Output the [X, Y] coordinate of the center of the cell containing the given text.  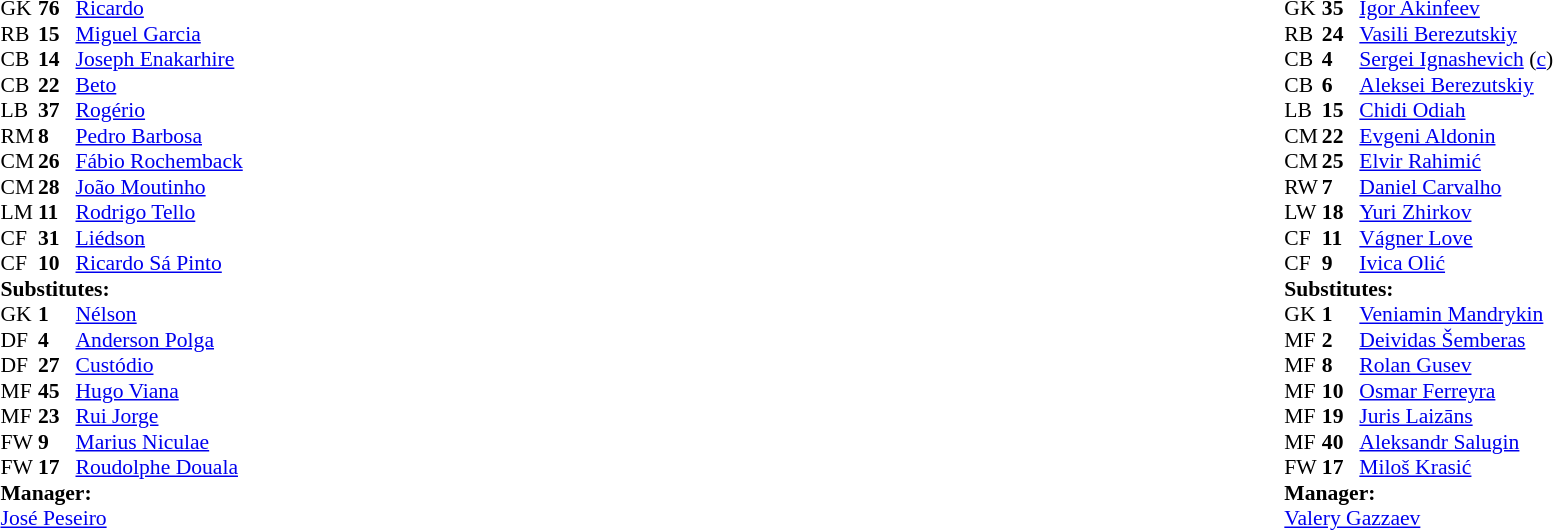
Pedro Barbosa [160, 136]
Osmar Ferreyra [1456, 391]
Yuri Zhirkov [1456, 213]
24 [1341, 34]
Anderson Polga [160, 340]
2 [1341, 340]
Hugo Viana [160, 391]
Rodrigo Tello [160, 213]
7 [1341, 187]
27 [57, 365]
Custódio [160, 365]
Elvir Rahimić [1456, 161]
Miloš Krasić [1456, 467]
Vágner Love [1456, 238]
Deividas Šemberas [1456, 340]
23 [57, 417]
Chidi Odiah [1456, 111]
14 [57, 59]
19 [1341, 417]
Daniel Carvalho [1456, 187]
Evgeni Aldonin [1456, 136]
25 [1341, 161]
Juris Laizāns [1456, 417]
Ricardo Sá Pinto [160, 263]
37 [57, 111]
6 [1341, 85]
Rui Jorge [160, 417]
LW [1303, 213]
45 [57, 391]
26 [57, 161]
Aleksei Berezutskiy [1456, 85]
LM [19, 213]
31 [57, 238]
Roudolphe Douala [160, 467]
28 [57, 187]
Miguel Garcia [160, 34]
RW [1303, 187]
Joseph Enakarhire [160, 59]
40 [1341, 442]
Marius Niculae [160, 442]
Nélson [160, 315]
18 [1341, 213]
Aleksandr Salugin [1456, 442]
Rolan Gusev [1456, 365]
João Moutinho [160, 187]
Ivica Olić [1456, 263]
Beto [160, 85]
RM [19, 136]
Vasili Berezutskiy [1456, 34]
Sergei Ignashevich (c) [1456, 59]
Rogério [160, 111]
Veniamin Mandrykin [1456, 315]
Fábio Rochemback [160, 161]
Liédson [160, 238]
